Extract the (x, y) coordinate from the center of the cell holding the provided text.  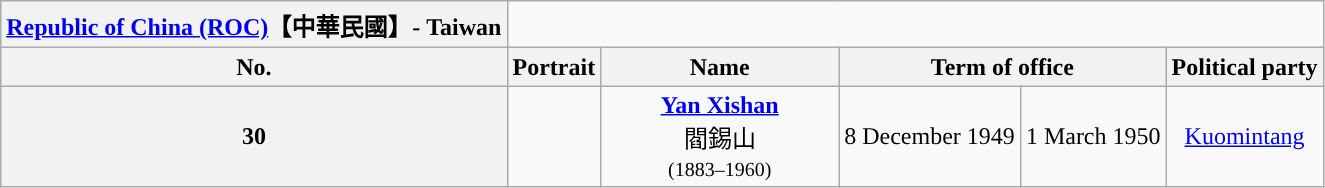
30 (254, 136)
Yan Xishan閻錫山(1883–1960) (720, 136)
Term of office (1002, 67)
8 December 1949 (930, 136)
Republic of China (ROC)【中華民國】- Taiwan (254, 24)
No. (254, 67)
Political party (1244, 67)
Portrait (554, 67)
1 March 1950 (1093, 136)
Name (720, 67)
Kuomintang (1244, 136)
